Scan for the cell matching the given text and deliver its (x, y) coordinate at center. 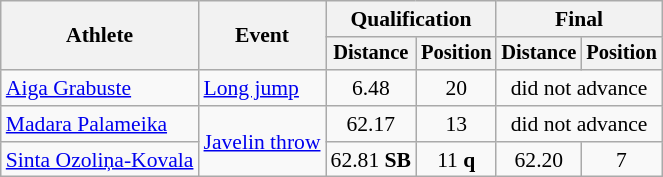
Qualification (412, 19)
62.17 (372, 124)
13 (456, 124)
Final (578, 19)
Aiga Grabuste (100, 88)
6.48 (372, 88)
Madara Palameika (100, 124)
Athlete (100, 36)
Long jump (262, 88)
Javelin throw (262, 142)
20 (456, 88)
Event (262, 36)
